Return the [x, y] coordinate for the center point of the cell that contains the specified text.  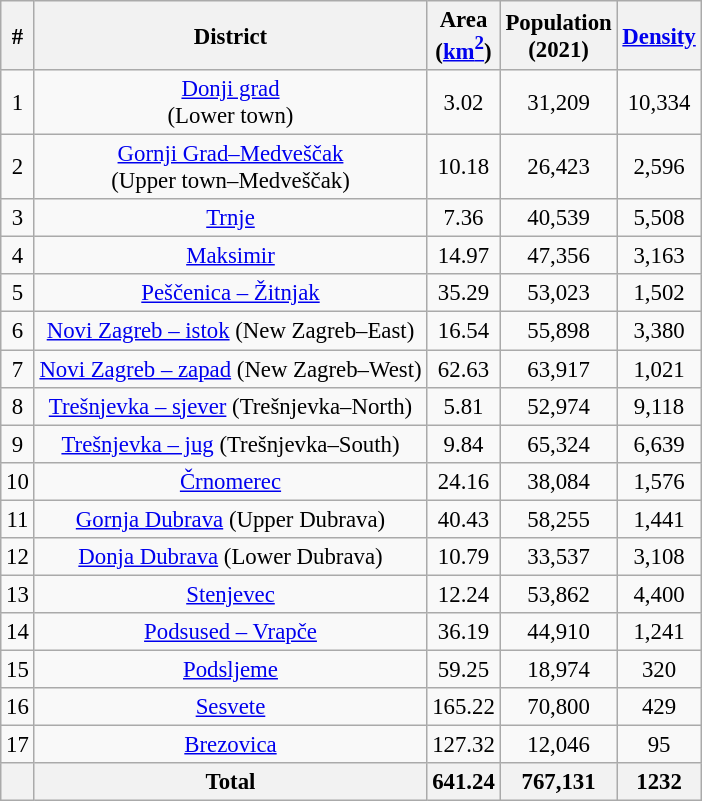
47,356 [558, 256]
320 [659, 669]
165.22 [464, 707]
53,862 [558, 594]
Podsused – Vrapče [230, 632]
15 [18, 669]
6,639 [659, 444]
9 [18, 444]
429 [659, 707]
Trešnjevka – sjever (Trešnjevka–North) [230, 406]
5,508 [659, 218]
Maksimir [230, 256]
641.24 [464, 782]
Peščenica – Žitnjak [230, 293]
Gornja Dubrava (Upper Dubrava) [230, 519]
4,400 [659, 594]
13 [18, 594]
Density [659, 36]
10.18 [464, 168]
1 [18, 102]
12 [18, 557]
62.63 [464, 369]
10.79 [464, 557]
3,163 [659, 256]
Brezovica [230, 745]
40.43 [464, 519]
Total [230, 782]
63,917 [558, 369]
52,974 [558, 406]
59.25 [464, 669]
24.16 [464, 481]
58,255 [558, 519]
10 [18, 481]
Sesvete [230, 707]
31,209 [558, 102]
10,334 [659, 102]
8 [18, 406]
5 [18, 293]
1,502 [659, 293]
14 [18, 632]
35.29 [464, 293]
11 [18, 519]
9.84 [464, 444]
3.02 [464, 102]
Črnomerec [230, 481]
16.54 [464, 331]
7 [18, 369]
44,910 [558, 632]
Trešnjevka – jug (Trešnjevka–South) [230, 444]
12.24 [464, 594]
12,046 [558, 745]
127.32 [464, 745]
26,423 [558, 168]
38,084 [558, 481]
40,539 [558, 218]
2,596 [659, 168]
5.81 [464, 406]
7.36 [464, 218]
65,324 [558, 444]
Stenjevec [230, 594]
14.97 [464, 256]
4 [18, 256]
Donji grad(Lower town) [230, 102]
53,023 [558, 293]
Gornji Grad–Medveščak(Upper town–Medveščak) [230, 168]
2 [18, 168]
9,118 [659, 406]
Area(km2) [464, 36]
Population (2021) [558, 36]
Donja Dubrava (Lower Dubrava) [230, 557]
1,441 [659, 519]
3 [18, 218]
767,131 [558, 782]
# [18, 36]
16 [18, 707]
1,241 [659, 632]
District [230, 36]
Novi Zagreb – istok (New Zagreb–East) [230, 331]
Novi Zagreb – zapad (New Zagreb–West) [230, 369]
3,380 [659, 331]
33,537 [558, 557]
18,974 [558, 669]
1,021 [659, 369]
36.19 [464, 632]
1232 [659, 782]
95 [659, 745]
55,898 [558, 331]
17 [18, 745]
1,576 [659, 481]
Podsljeme [230, 669]
3,108 [659, 557]
6 [18, 331]
70,800 [558, 707]
Trnje [230, 218]
